Provide the (X, Y) coordinate of the cell's center where the given text is located.  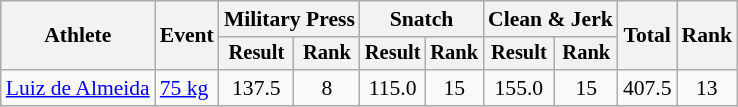
75 kg (187, 88)
13 (708, 88)
Clean & Jerk (550, 19)
115.0 (393, 88)
8 (327, 88)
Athlete (78, 36)
137.5 (256, 88)
Military Press (290, 19)
Total (648, 36)
155.0 (519, 88)
Snatch (422, 19)
Event (187, 36)
407.5 (648, 88)
Luiz de Almeida (78, 88)
